For the text-containing cell, return its midpoint in [X, Y] coordinate format. 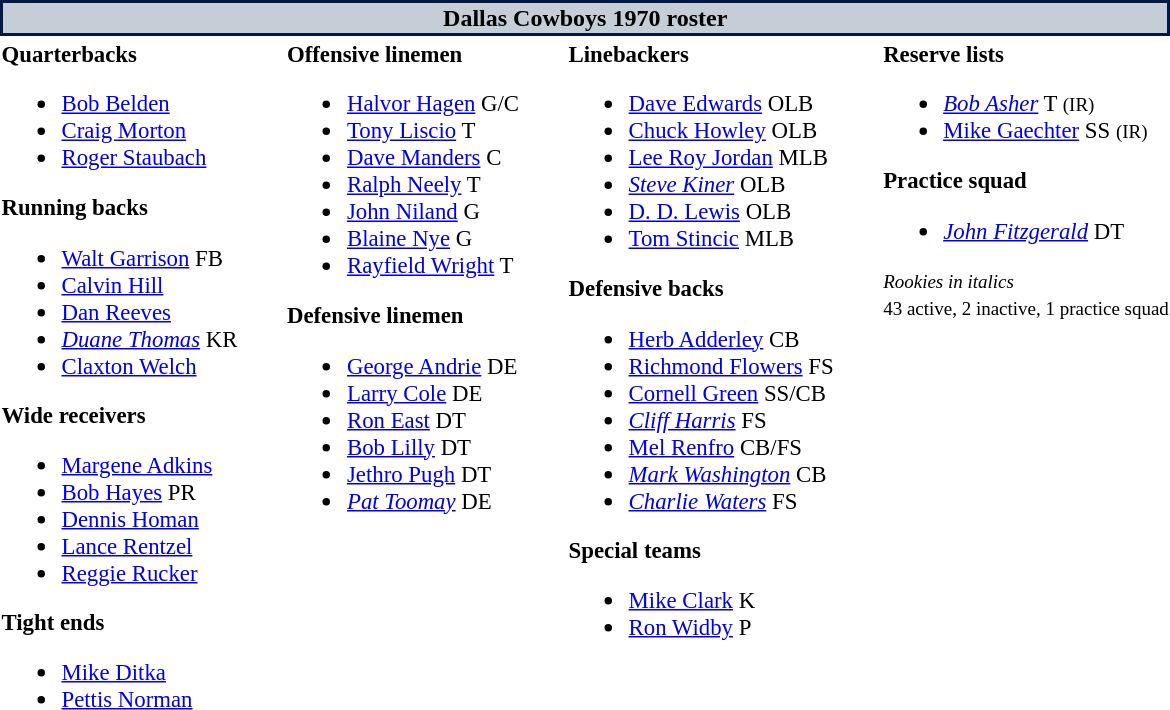
Dallas Cowboys 1970 roster [585, 18]
